Locate the cell with the specified text and output its (X, Y) center coordinate. 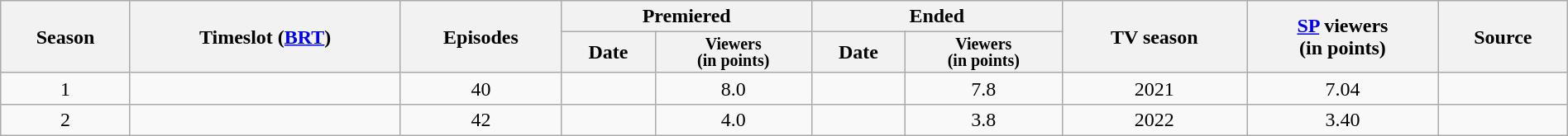
3.40 (1343, 120)
Timeslot (BRT) (265, 37)
TV season (1154, 37)
2022 (1154, 120)
7.04 (1343, 88)
1 (66, 88)
Episodes (481, 37)
3.8 (984, 120)
7.8 (984, 88)
8.0 (733, 88)
40 (481, 88)
4.0 (733, 120)
SP viewers(in points) (1343, 37)
42 (481, 120)
2 (66, 120)
Season (66, 37)
2021 (1154, 88)
Premiered (686, 16)
Ended (936, 16)
Source (1503, 37)
